Output the (X, Y) coordinate of the center of the cell containing the given text.  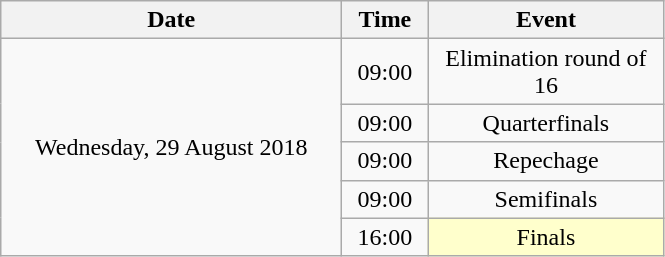
16:00 (385, 237)
Elimination round of 16 (546, 72)
Time (385, 20)
Repechage (546, 161)
Finals (546, 237)
Quarterfinals (546, 123)
Wednesday, 29 August 2018 (172, 148)
Date (172, 20)
Semifinals (546, 199)
Event (546, 20)
